Detect which cell encompasses the target text, then output its [x, y] center coordinate. 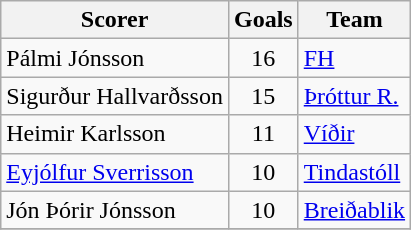
Víðir [354, 134]
Þróttur R. [354, 96]
Sigurður Hallvarðsson [115, 96]
Heimir Karlsson [115, 134]
Team [354, 20]
Pálmi Jónsson [115, 58]
16 [263, 58]
Goals [263, 20]
Scorer [115, 20]
Tindastóll [354, 172]
15 [263, 96]
Jón Þórir Jónsson [115, 210]
11 [263, 134]
FH [354, 58]
Breiðablik [354, 210]
Eyjólfur Sverrisson [115, 172]
